Return [X, Y] of the center of cell containing provided text 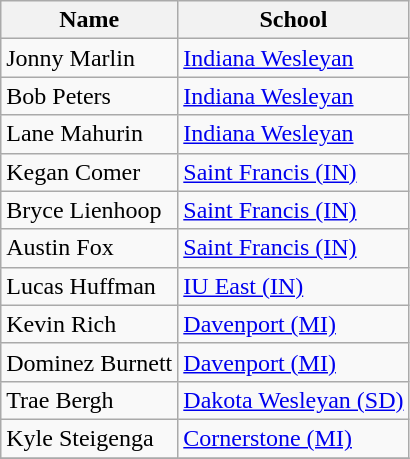
Bob Peters [90, 96]
Kegan Comer [90, 172]
Trae Bergh [90, 400]
Dominez Burnett [90, 362]
Austin Fox [90, 248]
Kyle Steigenga [90, 438]
School [294, 20]
Jonny Marlin [90, 58]
Name [90, 20]
Bryce Lienhoop [90, 210]
Lucas Huffman [90, 286]
Cornerstone (MI) [294, 438]
Dakota Wesleyan (SD) [294, 400]
Kevin Rich [90, 324]
Lane Mahurin [90, 134]
IU East (IN) [294, 286]
